Detect which cell encompasses the target text, then output its (x, y) center coordinate. 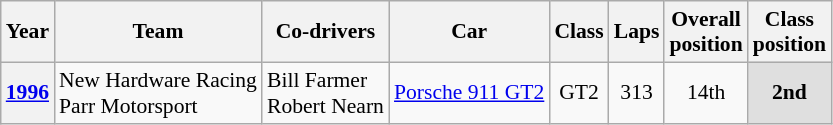
Classposition (790, 32)
Porsche 911 GT2 (469, 92)
Car (469, 32)
1996 (28, 92)
Co-drivers (326, 32)
313 (637, 92)
Overallposition (706, 32)
Class (578, 32)
14th (706, 92)
Bill Farmer Robert Nearn (326, 92)
GT2 (578, 92)
2nd (790, 92)
Year (28, 32)
Team (158, 32)
New Hardware Racing Parr Motorsport (158, 92)
Laps (637, 32)
